From the cell containing the given text, extract its center point as [X, Y] coordinate. 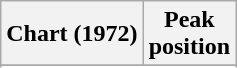
Chart (1972) [72, 34]
Peakposition [189, 34]
